Detect which cell encompasses the target text, then output its [X, Y] center coordinate. 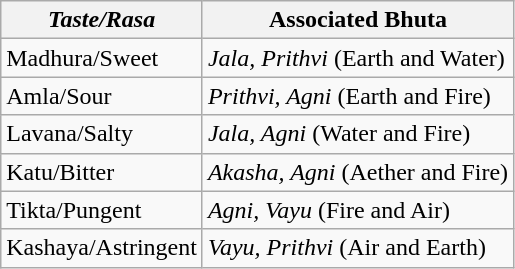
Tikta/Pungent [102, 210]
Jala, Prithvi (Earth and Water) [358, 58]
Amla/Sour [102, 96]
Jala, Agni (Water and Fire) [358, 134]
Associated Bhuta [358, 20]
Prithvi, Agni (Earth and Fire) [358, 96]
Lavana/Salty [102, 134]
Madhura/Sweet [102, 58]
Taste/Rasa [102, 20]
Akasha, Agni (Aether and Fire) [358, 172]
Kashaya/Astringent [102, 248]
Vayu, Prithvi (Air and Earth) [358, 248]
Agni, Vayu (Fire and Air) [358, 210]
Katu/Bitter [102, 172]
